Search for the cell housing the specified text and yield its (X, Y) center coordinate. 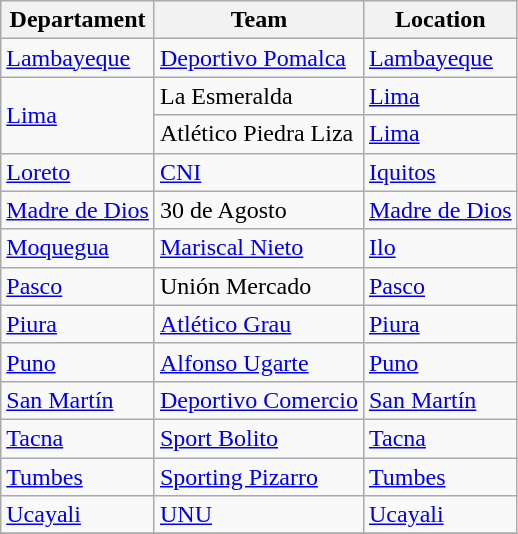
Deportivo Pomalca (258, 58)
Location (440, 20)
UNU (258, 515)
Atlético Piedra Liza (258, 134)
Departament (78, 20)
Loreto (78, 172)
Alfonso Ugarte (258, 362)
Atlético Grau (258, 324)
Iquitos (440, 172)
Deportivo Comercio (258, 400)
Mariscal Nieto (258, 248)
Unión Mercado (258, 286)
La Esmeralda (258, 96)
30 de Agosto (258, 210)
Ilo (440, 248)
Moquegua (78, 248)
Sport Bolito (258, 438)
CNI (258, 172)
Team (258, 20)
Sporting Pizarro (258, 477)
